Pinpoint the cell where the given text exists, returning its [X, Y] midpoint coordinate. 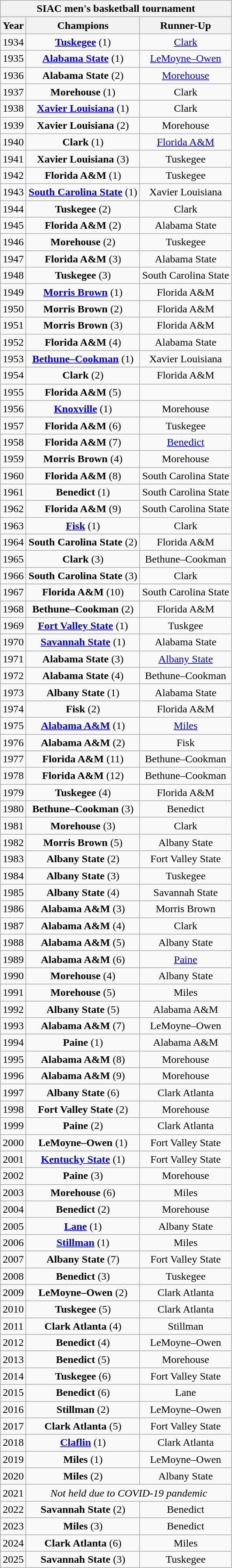
2021 [13, 1493]
SIAC men's basketball tournament [116, 9]
Xavier Louisiana (2) [83, 125]
Tuskegee (5) [83, 1310]
2000 [13, 1143]
Florida A&M (5) [83, 392]
1937 [13, 92]
Morris Brown (2) [83, 309]
Morehouse (1) [83, 92]
Florida A&M (7) [83, 442]
1946 [13, 242]
Knoxville (1) [83, 409]
1980 [13, 809]
1989 [13, 959]
Stillman [186, 1326]
1977 [13, 759]
2015 [13, 1393]
Claflin (1) [83, 1443]
Paine (1) [83, 1043]
1976 [13, 743]
1997 [13, 1093]
Alabama A&M (3) [83, 909]
1943 [13, 192]
Morehouse (2) [83, 242]
Tuskegee (1) [83, 42]
Morris Brown (1) [83, 292]
1962 [13, 509]
South Carolina State (3) [83, 576]
1965 [13, 559]
Florida A&M (1) [83, 175]
2004 [13, 1209]
Florida A&M (12) [83, 776]
1999 [13, 1126]
Morris Brown (4) [83, 459]
1979 [13, 793]
Savannah State (2) [83, 1509]
Albany State (3) [83, 876]
1987 [13, 926]
1993 [13, 1026]
1971 [13, 659]
Clark (1) [83, 142]
Runner-Up [186, 25]
Benedict (3) [83, 1276]
2023 [13, 1526]
Bethune–Cookman (1) [83, 359]
1940 [13, 142]
2019 [13, 1459]
1939 [13, 125]
Florida A&M (6) [83, 425]
1944 [13, 209]
Albany State (7) [83, 1259]
Florida A&M (9) [83, 509]
Stillman (2) [83, 1409]
Alabama State (1) [83, 59]
2012 [13, 1343]
2018 [13, 1443]
2022 [13, 1509]
LeMoyne–Owen (2) [83, 1293]
Alabama State (3) [83, 659]
Clark (2) [83, 375]
2016 [13, 1409]
1963 [13, 526]
1945 [13, 226]
1969 [13, 626]
Benedict (6) [83, 1393]
1975 [13, 726]
Alabama A&M (4) [83, 926]
Alabama State (4) [83, 676]
1957 [13, 425]
South Carolina State (2) [83, 542]
Albany State (1) [83, 692]
Paine [186, 959]
Florida A&M (2) [83, 226]
Alabama A&M (2) [83, 743]
Clark Atlanta (4) [83, 1326]
2020 [13, 1476]
Benedict (5) [83, 1359]
2025 [13, 1560]
Savannah State (1) [83, 642]
Alabama State (2) [83, 75]
1951 [13, 326]
South Carolina State (1) [83, 192]
2014 [13, 1376]
1950 [13, 309]
Albany State (6) [83, 1093]
1968 [13, 609]
Morehouse (6) [83, 1193]
Morehouse (5) [83, 992]
Xavier Louisiana (1) [83, 109]
1983 [13, 859]
1986 [13, 909]
1995 [13, 1059]
1964 [13, 542]
2007 [13, 1259]
Paine (3) [83, 1176]
1938 [13, 109]
Alabama A&M (9) [83, 1076]
Florida A&M (3) [83, 259]
Morris Brown (5) [83, 842]
1974 [13, 709]
Savannah State (3) [83, 1560]
Benedict (2) [83, 1209]
2024 [13, 1543]
2002 [13, 1176]
LeMoyne–Owen (1) [83, 1143]
1994 [13, 1043]
2010 [13, 1310]
Fort Valley State (2) [83, 1109]
2005 [13, 1226]
Albany State (4) [83, 892]
Alabama A&M (7) [83, 1026]
Albany State (5) [83, 1009]
2001 [13, 1159]
Alabama A&M (5) [83, 942]
1984 [13, 876]
Fort Valley State (1) [83, 626]
Morris Brown (3) [83, 326]
1958 [13, 442]
Clark (3) [83, 559]
Benedict (1) [83, 492]
Champions [83, 25]
1936 [13, 75]
Morris Brown [186, 909]
Tuskegee (3) [83, 276]
Clark Atlanta (6) [83, 1543]
Year [13, 25]
1953 [13, 359]
1998 [13, 1109]
1956 [13, 409]
1948 [13, 276]
Tuskegee (6) [83, 1376]
2009 [13, 1293]
1966 [13, 576]
1949 [13, 292]
1960 [13, 475]
Alabama A&M (8) [83, 1059]
Benedict (4) [83, 1343]
Alabama A&M (6) [83, 959]
Stillman (1) [83, 1242]
1934 [13, 42]
Lane (1) [83, 1226]
1952 [13, 342]
Fisk (1) [83, 526]
1967 [13, 592]
Morehouse (4) [83, 976]
Savannah State [186, 892]
Florida A&M (8) [83, 475]
Albany State (2) [83, 859]
Lane [186, 1393]
Xavier Louisiana (3) [83, 159]
1992 [13, 1009]
1981 [13, 826]
Tuskegee (4) [83, 793]
2008 [13, 1276]
Florida A&M (11) [83, 759]
1978 [13, 776]
2003 [13, 1193]
Tuskgee [186, 626]
2011 [13, 1326]
1941 [13, 159]
1985 [13, 892]
Paine (2) [83, 1126]
Bethune–Cookman (2) [83, 609]
Alabama A&M (1) [83, 726]
1996 [13, 1076]
Not held due to COVID-19 pandemic [129, 1493]
2006 [13, 1242]
Florida A&M (4) [83, 342]
1961 [13, 492]
2013 [13, 1359]
1935 [13, 59]
Miles (2) [83, 1476]
Kentucky State (1) [83, 1159]
1947 [13, 259]
Florida A&M (10) [83, 592]
2017 [13, 1426]
Miles (1) [83, 1459]
Bethune–Cookman (3) [83, 809]
1982 [13, 842]
1990 [13, 976]
1970 [13, 642]
1991 [13, 992]
1954 [13, 375]
1942 [13, 175]
Miles (3) [83, 1526]
Morehouse (3) [83, 826]
Tuskegee (2) [83, 209]
1988 [13, 942]
1972 [13, 676]
Clark Atlanta (5) [83, 1426]
1959 [13, 459]
Fisk [186, 743]
1973 [13, 692]
Fisk (2) [83, 709]
1955 [13, 392]
